Scan for the cell matching the given text and deliver its (X, Y) coordinate at center. 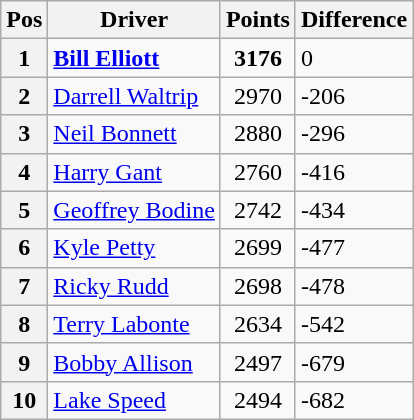
2497 (258, 362)
Darrell Waltrip (134, 96)
2880 (258, 134)
9 (24, 362)
-682 (354, 400)
8 (24, 324)
Driver (134, 20)
7 (24, 286)
Difference (354, 20)
-679 (354, 362)
10 (24, 400)
1 (24, 58)
Pos (24, 20)
Geoffrey Bodine (134, 210)
2 (24, 96)
-434 (354, 210)
2970 (258, 96)
6 (24, 248)
-206 (354, 96)
Lake Speed (134, 400)
2699 (258, 248)
5 (24, 210)
-478 (354, 286)
Ricky Rudd (134, 286)
-416 (354, 172)
Points (258, 20)
-477 (354, 248)
-296 (354, 134)
3 (24, 134)
Neil Bonnett (134, 134)
-542 (354, 324)
0 (354, 58)
Bobby Allison (134, 362)
2760 (258, 172)
Kyle Petty (134, 248)
3176 (258, 58)
2494 (258, 400)
Terry Labonte (134, 324)
Harry Gant (134, 172)
4 (24, 172)
2742 (258, 210)
2698 (258, 286)
Bill Elliott (134, 58)
2634 (258, 324)
